From the cell containing the given text, extract its center point as [X, Y] coordinate. 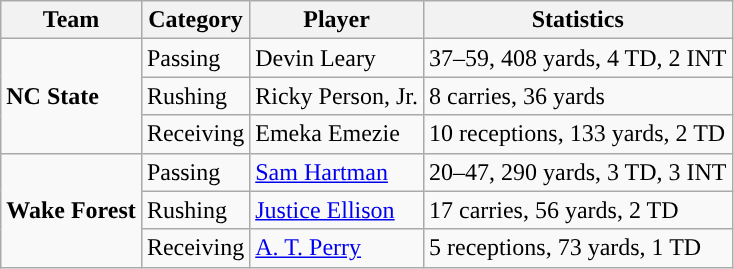
8 carries, 36 yards [578, 96]
Statistics [578, 20]
17 carries, 56 yards, 2 TD [578, 210]
Emeka Emezie [337, 134]
Sam Hartman [337, 172]
Wake Forest [72, 210]
5 receptions, 73 yards, 1 TD [578, 248]
Devin Leary [337, 58]
10 receptions, 133 yards, 2 TD [578, 134]
Ricky Person, Jr. [337, 96]
37–59, 408 yards, 4 TD, 2 INT [578, 58]
Justice Ellison [337, 210]
Category [195, 20]
Team [72, 20]
NC State [72, 96]
A. T. Perry [337, 248]
20–47, 290 yards, 3 TD, 3 INT [578, 172]
Player [337, 20]
